Return the (x, y) coordinate for the center point of the cell that contains the specified text.  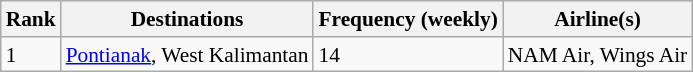
Airline(s) (598, 19)
Rank (31, 19)
Destinations (188, 19)
Frequency (weekly) (408, 19)
